From the cell containing the given text, extract its center point as (x, y) coordinate. 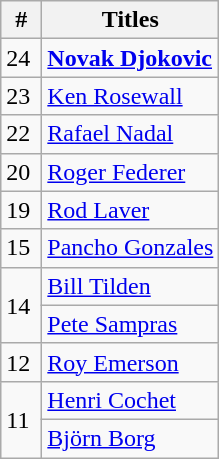
Henri Cochet (130, 400)
Rod Laver (130, 210)
Pete Sampras (130, 324)
14 (22, 305)
15 (22, 248)
Novak Djokovic (130, 58)
20 (22, 172)
# (22, 20)
Titles (130, 20)
22 (22, 134)
Bill Tilden (130, 286)
Roger Federer (130, 172)
Pancho Gonzales (130, 248)
24 (22, 58)
11 (22, 419)
Roy Emerson (130, 362)
19 (22, 210)
Björn Borg (130, 438)
12 (22, 362)
Ken Rosewall (130, 96)
Rafael Nadal (130, 134)
23 (22, 96)
